Capture the cell that displays the provided text and extract its (X, Y) central coordinate. 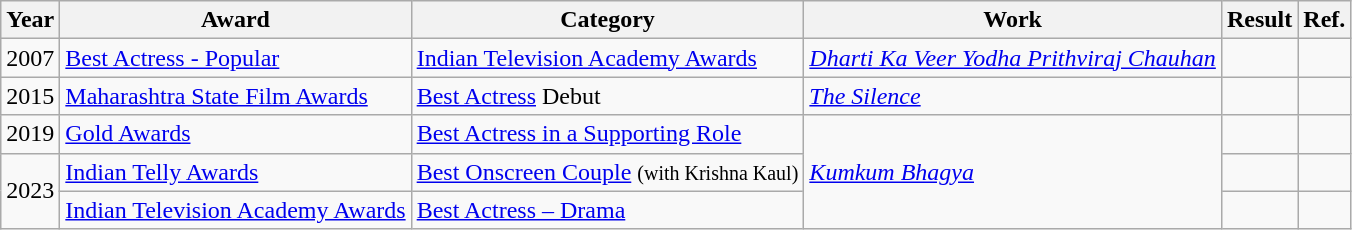
Indian Telly Awards (236, 172)
Best Actress - Popular (236, 58)
Result (1259, 20)
Kumkum Bhagya (1013, 172)
2019 (30, 134)
Best Onscreen Couple (with Krishna Kaul) (608, 172)
Year (30, 20)
Best Actress Debut (608, 96)
2023 (30, 191)
Best Actress – Drama (608, 210)
Gold Awards (236, 134)
The Silence (1013, 96)
Award (236, 20)
Dharti Ka Veer Yodha Prithviraj Chauhan (1013, 58)
Ref. (1324, 20)
Maharashtra State Film Awards (236, 96)
2015 (30, 96)
Work (1013, 20)
2007 (30, 58)
Best Actress in a Supporting Role (608, 134)
Category (608, 20)
